Detect which cell encompasses the target text, then output its (x, y) center coordinate. 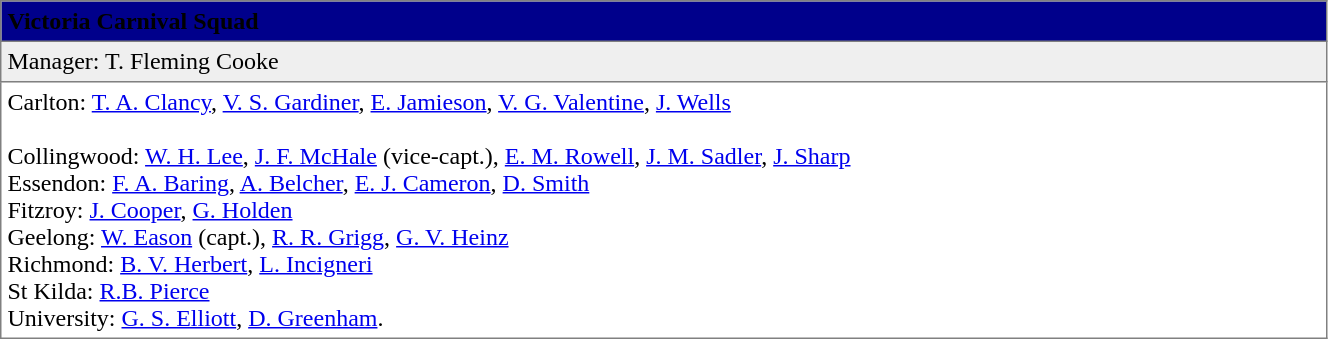
Victoria Carnival Squad (664, 21)
Manager: T. Fleming Cooke (664, 61)
